Extract the (x, y) coordinate from the center of the cell holding the provided text.  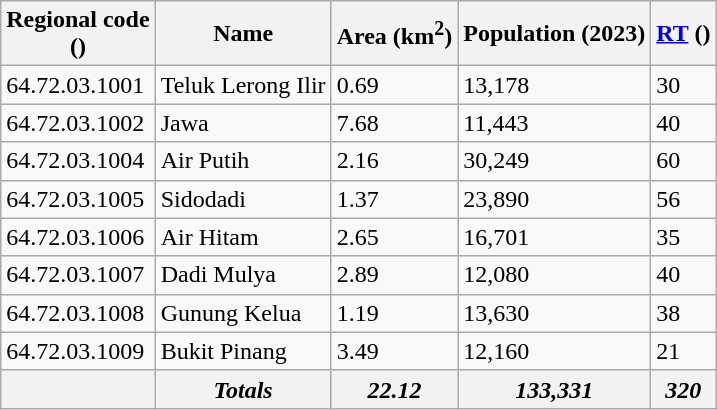
Air Putih (243, 161)
Regional code() (78, 34)
22.12 (394, 389)
1.19 (394, 313)
64.72.03.1006 (78, 237)
2.65 (394, 237)
Jawa (243, 123)
30 (684, 85)
35 (684, 237)
23,890 (554, 199)
7.68 (394, 123)
0.69 (394, 85)
56 (684, 199)
Dadi Mulya (243, 275)
Gunung Kelua (243, 313)
30,249 (554, 161)
2.89 (394, 275)
RT () (684, 34)
64.72.03.1002 (78, 123)
64.72.03.1007 (78, 275)
12,080 (554, 275)
133,331 (554, 389)
Bukit Pinang (243, 351)
Air Hitam (243, 237)
Area (km2) (394, 34)
21 (684, 351)
Sidodadi (243, 199)
60 (684, 161)
Teluk Lerong Ilir (243, 85)
64.72.03.1001 (78, 85)
16,701 (554, 237)
Name (243, 34)
13,630 (554, 313)
Population (2023) (554, 34)
320 (684, 389)
3.49 (394, 351)
1.37 (394, 199)
11,443 (554, 123)
64.72.03.1005 (78, 199)
Totals (243, 389)
13,178 (554, 85)
64.72.03.1008 (78, 313)
64.72.03.1004 (78, 161)
38 (684, 313)
12,160 (554, 351)
2.16 (394, 161)
64.72.03.1009 (78, 351)
